Detect which cell encompasses the target text, then output its (X, Y) center coordinate. 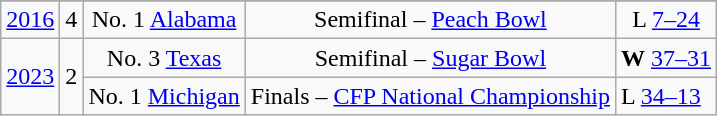
L 7–24 (666, 20)
No. 1 Alabama (164, 20)
L 34–13 (666, 96)
W 37–31 (666, 58)
2023 (30, 77)
2 (72, 77)
No. 1 Michigan (164, 96)
Finals – CFP National Championship (430, 96)
4 (72, 20)
Semifinal – Sugar Bowl (430, 58)
No. 3 Texas (164, 58)
2016 (30, 20)
Semifinal – Peach Bowl (430, 20)
